Detect which cell encompasses the target text, then output its (X, Y) center coordinate. 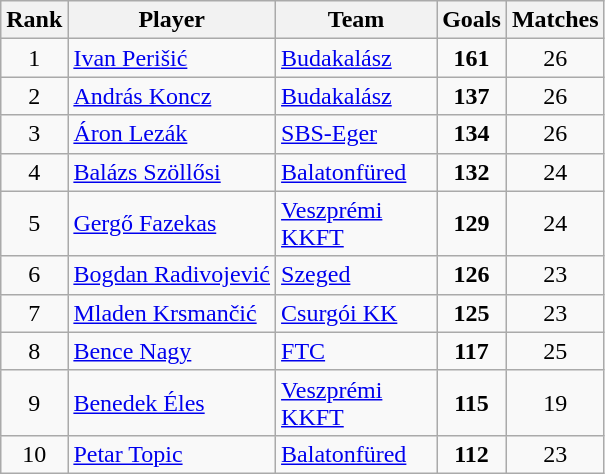
4 (34, 172)
134 (472, 134)
8 (34, 351)
115 (472, 402)
András Koncz (172, 96)
Mladen Krsmančić (172, 313)
Szeged (356, 275)
Ivan Perišić (172, 58)
3 (34, 134)
5 (34, 224)
112 (472, 454)
7 (34, 313)
126 (472, 275)
10 (34, 454)
19 (555, 402)
129 (472, 224)
2 (34, 96)
Player (172, 20)
6 (34, 275)
Áron Lezák (172, 134)
1 (34, 58)
Goals (472, 20)
125 (472, 313)
161 (472, 58)
Bence Nagy (172, 351)
137 (472, 96)
Csurgói KK (356, 313)
25 (555, 351)
FTC (356, 351)
Benedek Éles (172, 402)
132 (472, 172)
117 (472, 351)
Bogdan Radivojević (172, 275)
Balázs Szöllősi (172, 172)
9 (34, 402)
Gergő Fazekas (172, 224)
Team (356, 20)
Matches (555, 20)
Rank (34, 20)
SBS-Eger (356, 134)
Petar Topic (172, 454)
